Detect which cell encompasses the target text, then output its (X, Y) center coordinate. 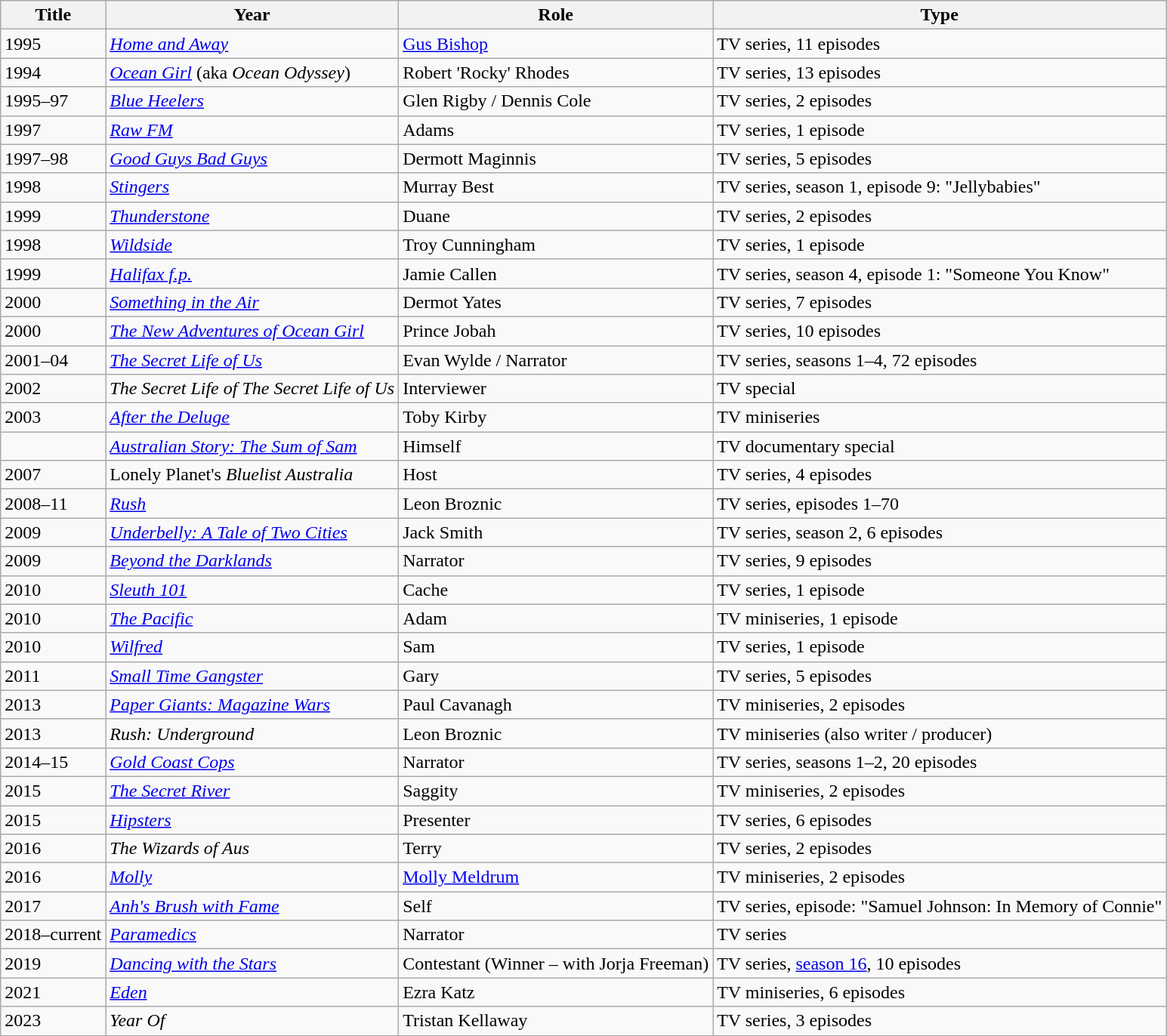
Small Time Gangster (252, 676)
TV series, season 16, 10 episodes (940, 964)
Beyond the Darklands (252, 561)
2002 (53, 389)
Self (556, 906)
Dermott Maginnis (556, 159)
Thunderstone (252, 216)
TV series, 9 episodes (940, 561)
2003 (53, 418)
Adams (556, 130)
1997–98 (53, 159)
Tristan Kellaway (556, 1021)
1997 (53, 130)
Home and Away (252, 44)
TV series, seasons 1–4, 72 episodes (940, 360)
Dermot Yates (556, 302)
1995–97 (53, 101)
Contestant (Winner – with Jorja Freeman) (556, 964)
Sleuth 101 (252, 590)
Dancing with the Stars (252, 964)
Year Of (252, 1021)
TV miniseries, 6 episodes (940, 992)
TV series, 7 episodes (940, 302)
2007 (53, 475)
2023 (53, 1021)
TV series, episodes 1–70 (940, 504)
Saggity (556, 791)
Title (53, 15)
Good Guys Bad Guys (252, 159)
Raw FM (252, 130)
2021 (53, 992)
Glen Rigby / Dennis Cole (556, 101)
Robert 'Rocky' Rhodes (556, 72)
Wildside (252, 245)
Something in the Air (252, 302)
Adam (556, 618)
Jack Smith (556, 532)
The Pacific (252, 618)
Paul Cavanagh (556, 705)
1994 (53, 72)
TV series, seasons 1–2, 20 episodes (940, 762)
Type (940, 15)
Rush (252, 504)
2008–11 (53, 504)
2019 (53, 964)
TV series, 6 episodes (940, 819)
Paper Giants: Magazine Wars (252, 705)
Troy Cunningham (556, 245)
Australian Story: The Sum of Sam (252, 446)
Himself (556, 446)
2017 (53, 906)
Molly (252, 877)
Gus Bishop (556, 44)
Stingers (252, 187)
The Secret River (252, 791)
Paramedics (252, 935)
The New Adventures of Ocean Girl (252, 331)
Host (556, 475)
Terry (556, 849)
TV miniseries (940, 418)
TV series, 4 episodes (940, 475)
Role (556, 15)
2011 (53, 676)
Eden (252, 992)
Molly Meldrum (556, 877)
Gary (556, 676)
Lonely Planet's Bluelist Australia (252, 475)
TV special (940, 389)
TV series, season 1, episode 9: "Jellybabies" (940, 187)
Toby Kirby (556, 418)
Ezra Katz (556, 992)
TV series (940, 935)
Jamie Callen (556, 273)
Duane (556, 216)
Interviewer (556, 389)
Year (252, 15)
Underbelly: A Tale of Two Cities (252, 532)
Hipsters (252, 819)
TV miniseries, 1 episode (940, 618)
Murray Best (556, 187)
TV series, 11 episodes (940, 44)
TV series, 10 episodes (940, 331)
The Secret Life of Us (252, 360)
2001–04 (53, 360)
Anh's Brush with Fame (252, 906)
2018–current (53, 935)
Halifax f.p. (252, 273)
TV series, season 4, episode 1: "Someone You Know" (940, 273)
TV documentary special (940, 446)
TV series, 13 episodes (940, 72)
The Secret Life of The Secret Life of Us (252, 389)
Evan Wylde / Narrator (556, 360)
Wilfred (252, 647)
Ocean Girl (aka Ocean Odyssey) (252, 72)
Blue Heelers (252, 101)
Prince Jobah (556, 331)
2014–15 (53, 762)
Cache (556, 590)
1995 (53, 44)
Rush: Underground (252, 733)
The Wizards of Aus (252, 849)
Presenter (556, 819)
Gold Coast Cops (252, 762)
TV miniseries (also writer / producer) (940, 733)
TV series, season 2, 6 episodes (940, 532)
TV series, episode: "Samuel Johnson: In Memory of Connie" (940, 906)
Sam (556, 647)
After the Deluge (252, 418)
TV series, 3 episodes (940, 1021)
